Scan for the cell matching the given text and deliver its (X, Y) coordinate at center. 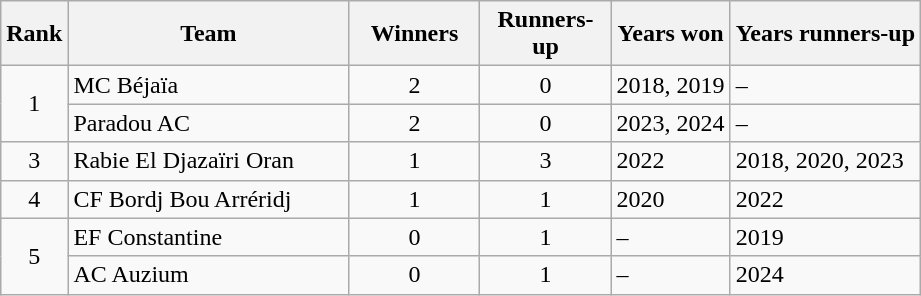
CF Bordj Bou Arréridj (208, 199)
Winners (414, 34)
4 (34, 199)
Years runners-up (825, 34)
EF Constantine (208, 237)
5 (34, 256)
2020 (670, 199)
Paradou AC (208, 123)
MC Béjaïa (208, 85)
2024 (825, 275)
Runners-up (546, 34)
Years won (670, 34)
2018, 2020, 2023 (825, 161)
Team (208, 34)
2023, 2024 (670, 123)
Rank (34, 34)
2018, 2019 (670, 85)
AC Auzium (208, 275)
Rabie El Djazaïri Oran (208, 161)
2019 (825, 237)
